Find where the given text appears and provide that cell's center as [X, Y] coordinate. 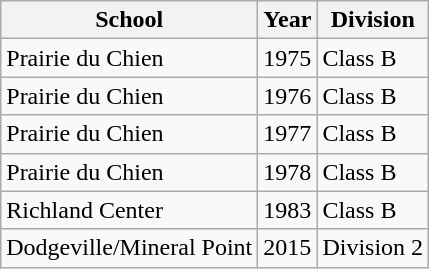
Division 2 [373, 248]
2015 [288, 248]
1978 [288, 172]
1976 [288, 96]
Year [288, 20]
1983 [288, 210]
Division [373, 20]
Richland Center [130, 210]
Dodgeville/Mineral Point [130, 248]
School [130, 20]
1975 [288, 58]
1977 [288, 134]
